Scan for the cell matching the given text and deliver its (x, y) coordinate at center. 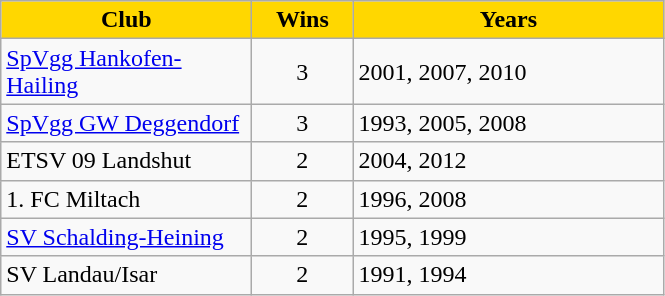
ETSV 09 Landshut (126, 161)
SpVgg Hankofen-Hailing (126, 72)
1996, 2008 (508, 199)
2001, 2007, 2010 (508, 72)
1. FC Miltach (126, 199)
1991, 1994 (508, 275)
SpVgg GW Deggendorf (126, 123)
Wins (302, 20)
1993, 2005, 2008 (508, 123)
Club (126, 20)
1995, 1999 (508, 237)
2004, 2012 (508, 161)
SV Schalding-Heining (126, 237)
Years (508, 20)
SV Landau/Isar (126, 275)
